Capture the cell that displays the provided text and extract its [x, y] central coordinate. 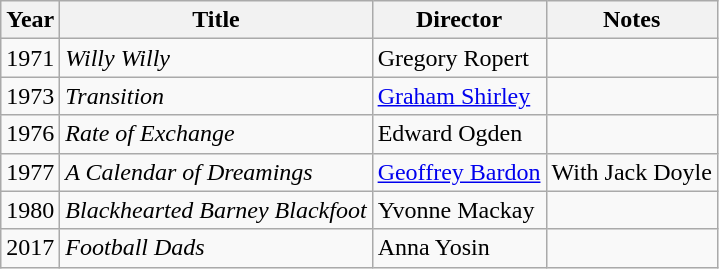
Notes [632, 20]
A Calendar of Dreamings [216, 172]
With Jack Doyle [632, 172]
Edward Ogden [459, 134]
Football Dads [216, 248]
Anna Yosin [459, 248]
Gregory Ropert [459, 58]
1971 [30, 58]
Rate of Exchange [216, 134]
Transition [216, 96]
1977 [30, 172]
Title [216, 20]
1976 [30, 134]
2017 [30, 248]
Year [30, 20]
Geoffrey Bardon [459, 172]
Blackhearted Barney Blackfoot [216, 210]
Director [459, 20]
Willy Willy [216, 58]
Yvonne Mackay [459, 210]
1973 [30, 96]
Graham Shirley [459, 96]
1980 [30, 210]
